Capture the cell that displays the provided text and extract its [X, Y] central coordinate. 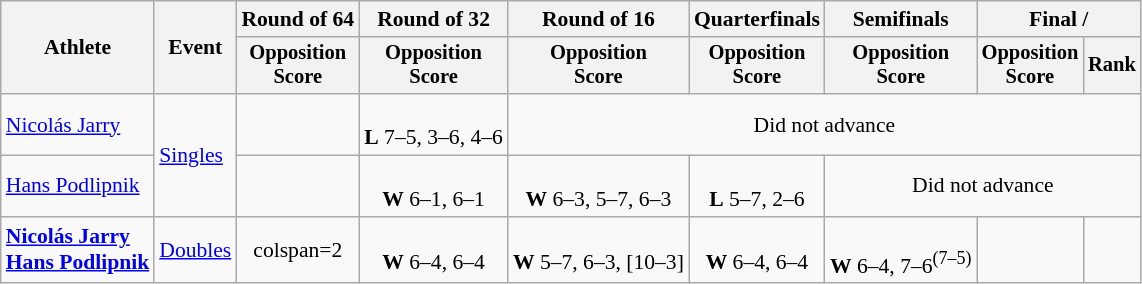
W 6–3, 5–7, 6–3 [598, 186]
Hans Podlipnik [78, 186]
Nicolás JarryHans Podlipnik [78, 250]
L 7–5, 3–6, 4–6 [434, 124]
Round of 64 [298, 19]
Quarterfinals [757, 19]
Rank [1112, 66]
L 5–7, 2–6 [757, 186]
W 5–7, 6–3, [10–3] [598, 250]
Final / [1059, 19]
Round of 32 [434, 19]
W 6–4, 7–6(7–5) [901, 250]
Singles [195, 155]
Round of 16 [598, 19]
colspan=2 [298, 250]
Semifinals [901, 19]
Event [195, 48]
W 6–1, 6–1 [434, 186]
Doubles [195, 250]
Nicolás Jarry [78, 124]
Athlete [78, 48]
